Return the [x, y] coordinate for the center point of the cell that contains the specified text.  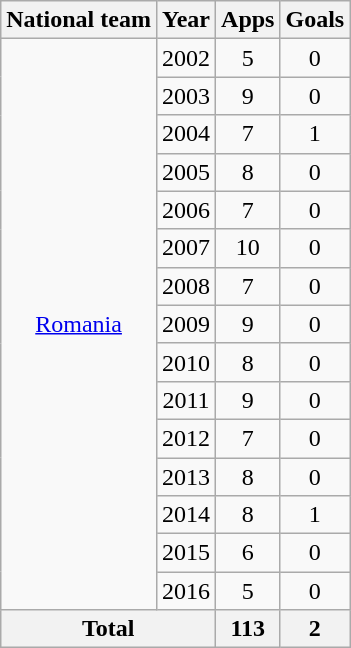
Romania [79, 324]
2008 [186, 286]
113 [248, 629]
2014 [186, 515]
Year [186, 20]
10 [248, 248]
Goals [315, 20]
2003 [186, 96]
2006 [186, 210]
2002 [186, 58]
National team [79, 20]
Total [108, 629]
2015 [186, 553]
2007 [186, 248]
2009 [186, 324]
2011 [186, 400]
2005 [186, 172]
2016 [186, 591]
6 [248, 553]
2 [315, 629]
2012 [186, 438]
2004 [186, 134]
2010 [186, 362]
2013 [186, 477]
Apps [248, 20]
